Provide the [X, Y] coordinate of the cell's center where the given text is located.  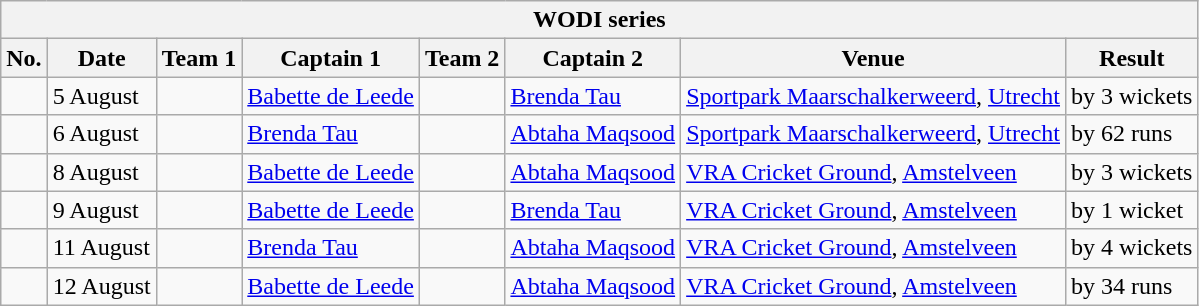
Team 2 [462, 58]
by 1 wicket [1132, 210]
11 August [102, 248]
Captain 2 [593, 58]
by 4 wickets [1132, 248]
No. [24, 58]
by 62 runs [1132, 134]
WODI series [600, 20]
9 August [102, 210]
by 34 runs [1132, 286]
Team 1 [199, 58]
Date [102, 58]
Captain 1 [331, 58]
8 August [102, 172]
Venue [874, 58]
6 August [102, 134]
12 August [102, 286]
5 August [102, 96]
Result [1132, 58]
